For the text-containing cell, return its midpoint in (X, Y) coordinate format. 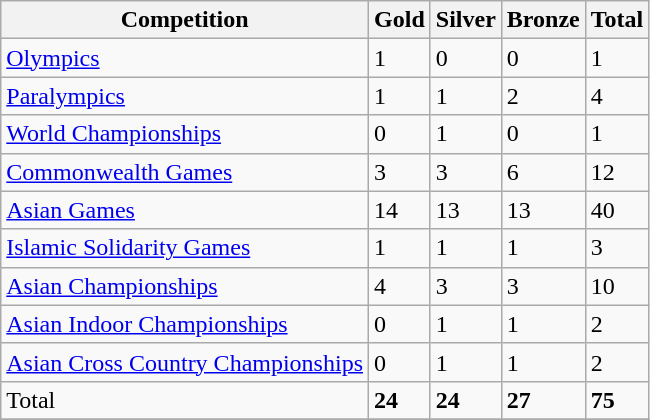
27 (543, 400)
World Championships (185, 134)
Commonwealth Games (185, 172)
Asian Championships (185, 286)
Silver (466, 20)
6 (543, 172)
Asian Indoor Championships (185, 324)
Olympics (185, 58)
Paralympics (185, 96)
10 (617, 286)
Asian Cross Country Championships (185, 362)
75 (617, 400)
Bronze (543, 20)
Islamic Solidarity Games (185, 248)
Competition (185, 20)
12 (617, 172)
Gold (400, 20)
40 (617, 210)
14 (400, 210)
Asian Games (185, 210)
